Pinpoint the cell where the given text exists, returning its [x, y] midpoint coordinate. 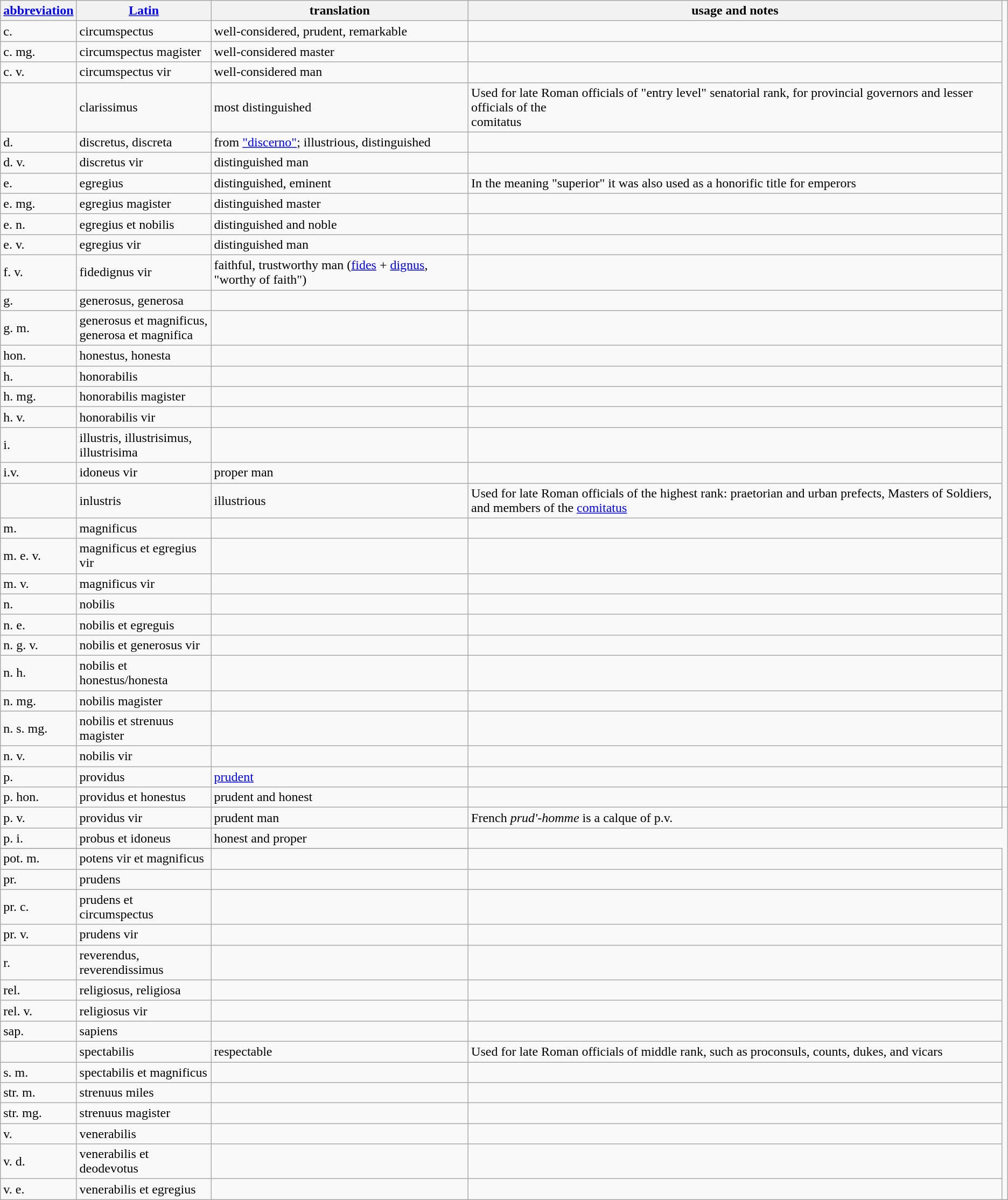
religiosus, religiosa [144, 990]
v. e. [39, 1189]
nobilis et honestus/honesta [144, 673]
honest and proper [340, 838]
prudent man [340, 818]
French prud'-homme is a calque of p.v. [736, 818]
inlustris [144, 501]
c. v. [39, 72]
d. v. [39, 163]
Used for late Roman officials of middle rank, such as proconsuls, counts, dukes, and vicars [736, 1051]
hon. [39, 356]
prudent [340, 777]
n. v. [39, 756]
nobilis vir [144, 756]
venerabilis et egregius [144, 1189]
r. [39, 963]
m. [39, 528]
n. h. [39, 673]
distinguished, eminent [340, 183]
i. [39, 445]
egregius magister [144, 203]
from "discerno"; illustrious, distinguished [340, 142]
Used for late Roman officials of "entry level" senatorial rank, for provincial governors and lesser officials of thecomitatus [736, 107]
translation [340, 11]
p. v. [39, 818]
magnificus vir [144, 584]
pr. [39, 879]
providus vir [144, 818]
d. [39, 142]
rel. v. [39, 1010]
h. v. [39, 417]
proper man [340, 473]
In the meaning "superior" it was also used as a honorific title for emperors [736, 183]
egregius [144, 183]
h. [39, 376]
idoneus vir [144, 473]
magnificus [144, 528]
probus et idoneus [144, 838]
prudens [144, 879]
honestus, honesta [144, 356]
i.v. [39, 473]
well-considered master [340, 52]
m. v. [39, 584]
nobilis [144, 604]
distinguished and noble [340, 224]
nobilis magister [144, 700]
respectable [340, 1051]
prudens vir [144, 935]
illustris, illustrisimus, illustrisima [144, 445]
well-considered man [340, 72]
str. mg. [39, 1113]
n. mg. [39, 700]
nobilis et generosus vir [144, 645]
generosus, generosa [144, 300]
g. m. [39, 328]
pot. m. [39, 859]
distinguished master [340, 203]
v. [39, 1134]
abbreviation [39, 11]
e. v. [39, 244]
circumspectus vir [144, 72]
well-considered, prudent, remarkable [340, 31]
e. n. [39, 224]
honorabilis [144, 376]
reverendus,reverendissimus [144, 963]
honorabilis vir [144, 417]
strenuus miles [144, 1093]
p. hon. [39, 797]
p. [39, 777]
e. mg. [39, 203]
e. [39, 183]
venerabilis [144, 1134]
str. m. [39, 1093]
v. d. [39, 1162]
religiosus vir [144, 1010]
usage and notes [736, 11]
fidedignus vir [144, 272]
h. mg. [39, 397]
rel. [39, 990]
g. [39, 300]
potens vir et magnificus [144, 859]
Used for late Roman officials of the highest rank: praetorian and urban prefects, Masters of Soldiers, and members of the comitatus [736, 501]
p. i. [39, 838]
sap. [39, 1031]
Latin [144, 11]
prudens et circumspectus [144, 907]
providus [144, 777]
generosus et magnificus, generosa et magnifica [144, 328]
nobilis et egreguis [144, 624]
sapiens [144, 1031]
faithful, trustworthy man (fides + dignus, "worthy of faith") [340, 272]
circumspectus magister [144, 52]
s. m. [39, 1072]
n. e. [39, 624]
c. mg. [39, 52]
egregius vir [144, 244]
spectabilis et magnificus [144, 1072]
venerabilis et deodevotus [144, 1162]
n. s. mg. [39, 729]
discretus, discreta [144, 142]
strenuus magister [144, 1113]
providus et honestus [144, 797]
circumspectus [144, 31]
discretus vir [144, 163]
most distinguished [340, 107]
nobilis et strenuus magister [144, 729]
pr. c. [39, 907]
clarissimus [144, 107]
c. [39, 31]
f. v. [39, 272]
spectabilis [144, 1051]
egregius et nobilis [144, 224]
magnificus et egregius vir [144, 556]
honorabilis magister [144, 397]
pr. v. [39, 935]
prudent and honest [340, 797]
illustrious [340, 501]
n. g. v. [39, 645]
n. [39, 604]
m. e. v. [39, 556]
